Find where the given text appears and provide that cell's center as (x, y) coordinate. 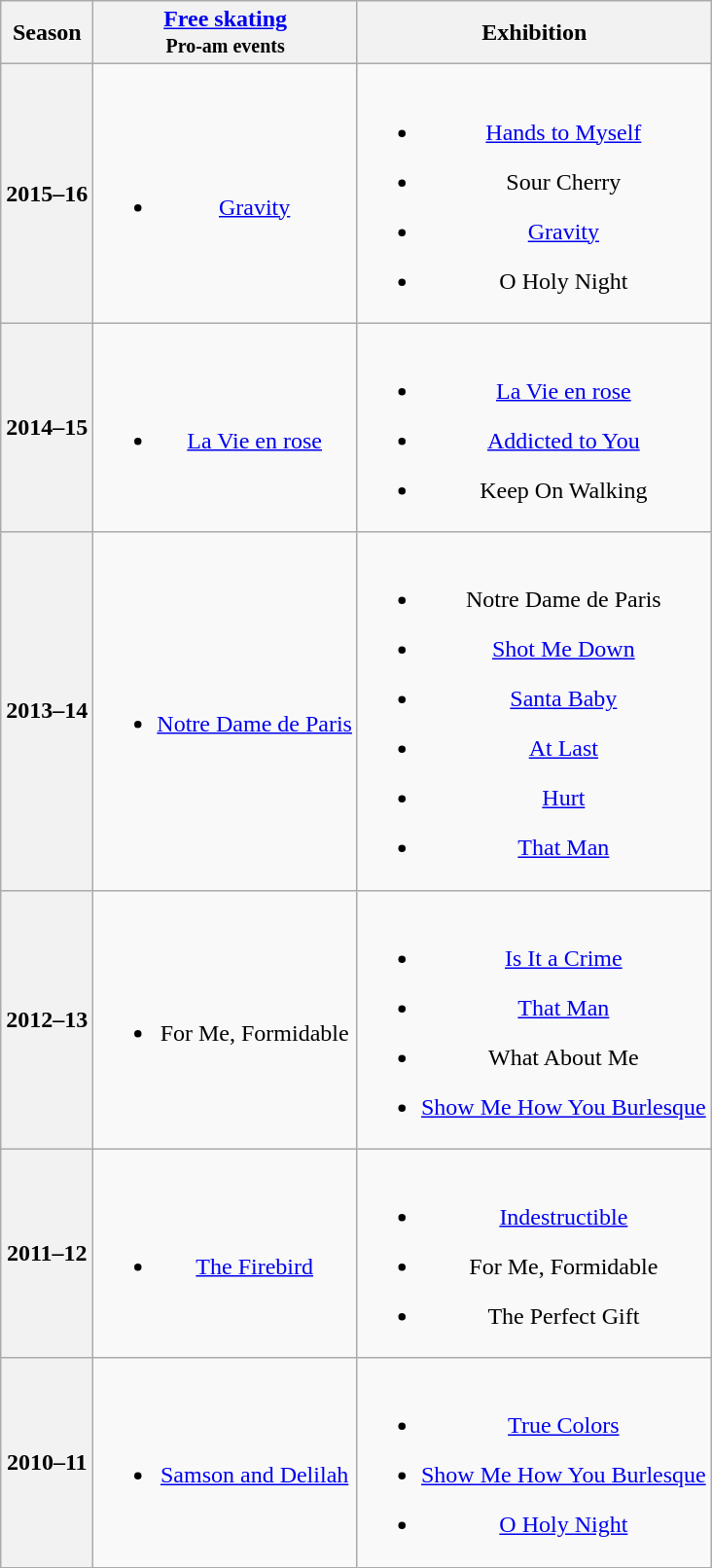
2013–14 (47, 711)
Notre Dame de Paris (226, 711)
2014–15 (47, 428)
Season (47, 33)
For Me, Formidable (226, 1019)
La Vie en rose (226, 428)
La Vie en rose Addicted to You Keep On Walking (534, 428)
2011–12 (47, 1253)
Notre Dame de Paris Shot Me Down Santa Baby At Last Hurt That Man (534, 711)
Exhibition (534, 33)
Is It a Crime That Man What About Me Show Me How You Burlesque (534, 1019)
True Colors Show Me How You Burlesque O Holy Night (534, 1463)
Gravity (226, 194)
2012–13 (47, 1019)
2015–16 (47, 194)
Hands to MyselfSour CherryGravityO Holy Night (534, 194)
The Firebird (226, 1253)
Indestructible For Me, Formidable The Perfect Gift (534, 1253)
Samson and Delilah (226, 1463)
Free skating Pro-am events (226, 33)
2010–11 (47, 1463)
